Return [x, y] of the center of cell containing provided text 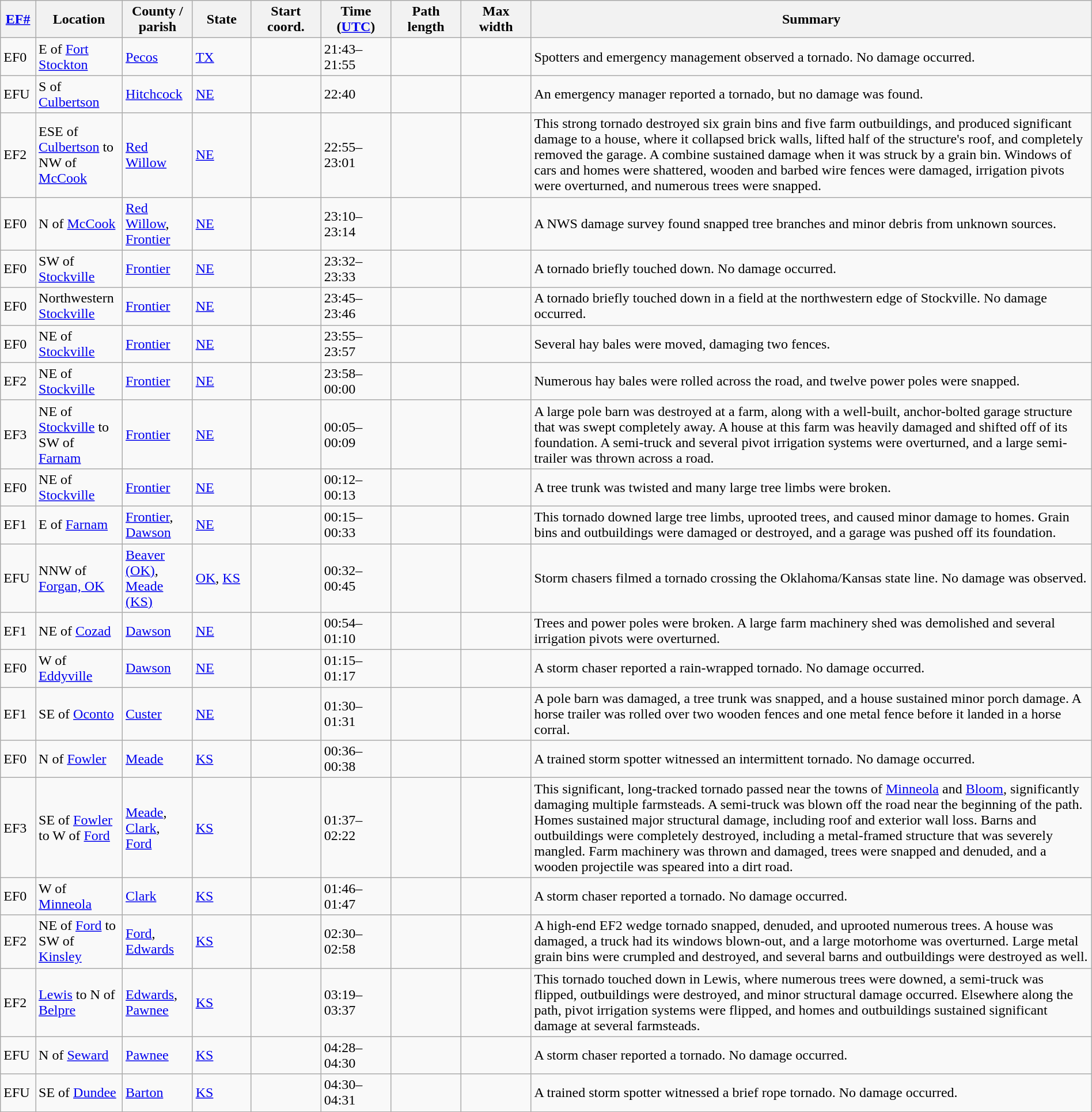
OK, KS [221, 578]
00:05–00:09 [356, 434]
E of Fort Stockton [79, 56]
Clark [158, 897]
01:46–01:47 [356, 897]
EF# [18, 20]
00:12–00:13 [356, 487]
Pawnee [158, 1056]
SW of Stockville [79, 268]
22:40 [356, 94]
01:15–01:17 [356, 668]
Lewis to N of Belpre [79, 1003]
SE of Dundee [79, 1092]
Frontier, Dawson [158, 524]
Pecos [158, 56]
Storm chasers filmed a tornado crossing the Oklahoma/Kansas state line. No damage was observed. [811, 578]
Numerous hay bales were rolled across the road, and twelve power poles were snapped. [811, 381]
00:15–00:33 [356, 524]
00:32–00:45 [356, 578]
23:45–23:46 [356, 307]
An emergency manager reported a tornado, but no damage was found. [811, 94]
Red Willow [158, 155]
Meade [158, 759]
E of Farnam [79, 524]
Northwestern Stockville [79, 307]
Max width [496, 20]
Red Willow, Frontier [158, 224]
Custer [158, 714]
00:36–00:38 [356, 759]
N of McCook [79, 224]
SE of Fowler to W of Ford [79, 827]
Ford, Edwards [158, 941]
A tree trunk was twisted and many large tree limbs were broken. [811, 487]
A storm chaser reported a rain-wrapped tornado. No damage occurred. [811, 668]
21:43–21:55 [356, 56]
NNW of Forgan, OK [79, 578]
N of Seward [79, 1056]
03:19–03:37 [356, 1003]
23:58–00:00 [356, 381]
22:55–23:01 [356, 155]
NE of Cozad [79, 631]
Spotters and emergency management observed a tornado. No damage occurred. [811, 56]
County / parish [158, 20]
Path length [426, 20]
ESE of Culbertson to NW of McCook [79, 155]
04:30–04:31 [356, 1092]
TX [221, 56]
01:30–01:31 [356, 714]
A trained storm spotter witnessed an intermittent tornado. No damage occurred. [811, 759]
A NWS damage survey found snapped tree branches and minor debris from unknown sources. [811, 224]
W of Eddyville [79, 668]
04:28–04:30 [356, 1056]
W of Minneola [79, 897]
NE of Stockville to SW of Farnam [79, 434]
A tornado briefly touched down. No damage occurred. [811, 268]
Location [79, 20]
A tornado briefly touched down in a field at the northwestern edge of Stockville. No damage occurred. [811, 307]
N of Fowler [79, 759]
NE of Ford to SW of Kinsley [79, 941]
S of Culbertson [79, 94]
Beaver (OK), Meade (KS) [158, 578]
Time (UTC) [356, 20]
01:37–02:22 [356, 827]
Summary [811, 20]
Edwards, Pawnee [158, 1003]
State [221, 20]
A trained storm spotter witnessed a brief rope tornado. No damage occurred. [811, 1092]
23:32–23:33 [356, 268]
Several hay bales were moved, damaging two fences. [811, 343]
Hitchcock [158, 94]
23:10–23:14 [356, 224]
00:54–01:10 [356, 631]
Trees and power poles were broken. A large farm machinery shed was demolished and several irrigation pivots were overturned. [811, 631]
23:55–23:57 [356, 343]
Meade, Clark, Ford [158, 827]
02:30–02:58 [356, 941]
Barton [158, 1092]
SE of Oconto [79, 714]
Start coord. [286, 20]
